For the text-containing cell, return its midpoint in [X, Y] coordinate format. 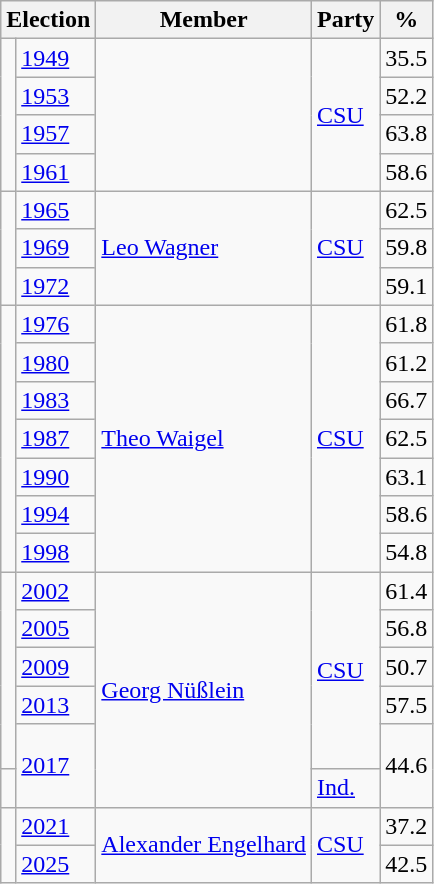
59.8 [406, 248]
42.5 [406, 864]
50.7 [406, 667]
44.6 [406, 766]
% [406, 20]
Leo Wagner [204, 248]
1949 [56, 58]
Party [345, 20]
1953 [56, 96]
2002 [56, 591]
1998 [56, 553]
1969 [56, 248]
1961 [56, 172]
2009 [56, 667]
52.2 [406, 96]
Election [48, 20]
1983 [56, 400]
2013 [56, 705]
1965 [56, 210]
61.8 [406, 324]
2021 [56, 826]
54.8 [406, 553]
1990 [56, 477]
Alexander Engelhard [204, 845]
Member [204, 20]
59.1 [406, 286]
Georg Nüßlein [204, 690]
1987 [56, 438]
2017 [56, 766]
61.2 [406, 362]
1980 [56, 362]
2025 [56, 864]
56.8 [406, 629]
Theo Waigel [204, 438]
57.5 [406, 705]
2005 [56, 629]
Ind. [345, 788]
37.2 [406, 826]
1957 [56, 134]
63.1 [406, 477]
63.8 [406, 134]
1994 [56, 515]
61.4 [406, 591]
66.7 [406, 400]
1976 [56, 324]
35.5 [406, 58]
1972 [56, 286]
